Locate the cell with the specified text and output its [X, Y] center coordinate. 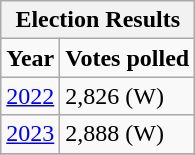
2023 [30, 134]
2022 [30, 96]
Votes polled [128, 58]
Election Results [98, 20]
Year [30, 58]
2,888 (W) [128, 134]
2,826 (W) [128, 96]
